For the text-containing cell, return its midpoint in (x, y) coordinate format. 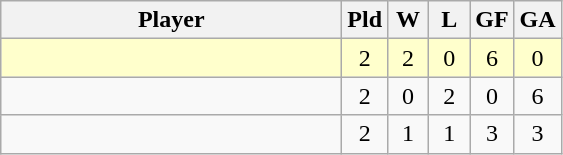
L (450, 20)
GF (492, 20)
Pld (365, 20)
GA (538, 20)
W (408, 20)
Player (172, 20)
